Return (x, y) of the center of cell containing provided text 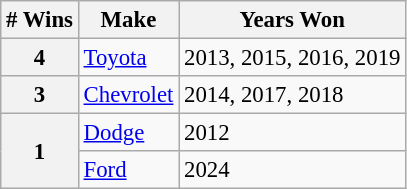
2014, 2017, 2018 (292, 95)
Years Won (292, 20)
Make (128, 20)
3 (40, 95)
# Wins (40, 20)
2013, 2015, 2016, 2019 (292, 58)
Ford (128, 170)
Chevrolet (128, 95)
1 (40, 152)
4 (40, 58)
2012 (292, 133)
2024 (292, 170)
Toyota (128, 58)
Dodge (128, 133)
